Scan for the cell matching the given text and deliver its [X, Y] coordinate at center. 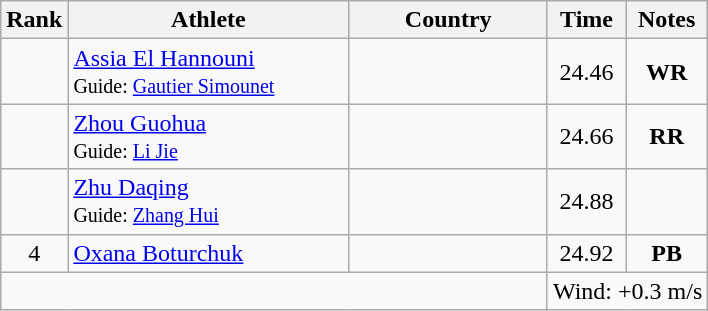
24.92 [586, 253]
Wind: +0.3 m/s [627, 291]
Zhou GuohuaGuide: Li Jie [208, 136]
Notes [667, 20]
Oxana Boturchuk [208, 253]
Athlete [208, 20]
Zhu DaqingGuide: Zhang Hui [208, 202]
4 [34, 253]
Assia El HannouniGuide: Gautier Simounet [208, 72]
24.46 [586, 72]
Time [586, 20]
Rank [34, 20]
RR [667, 136]
24.66 [586, 136]
PB [667, 253]
24.88 [586, 202]
WR [667, 72]
Country [448, 20]
